Return (x, y) of the center of cell containing provided text 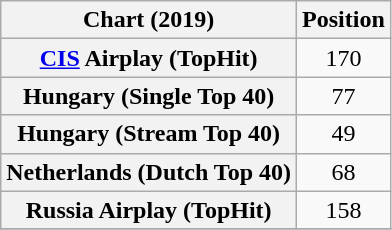
CIS Airplay (TopHit) (149, 58)
68 (344, 172)
Chart (2019) (149, 20)
Netherlands (Dutch Top 40) (149, 172)
Position (344, 20)
170 (344, 58)
Russia Airplay (TopHit) (149, 210)
158 (344, 210)
77 (344, 96)
49 (344, 134)
Hungary (Single Top 40) (149, 96)
Hungary (Stream Top 40) (149, 134)
